Pinpoint the cell where the given text exists, returning its (x, y) midpoint coordinate. 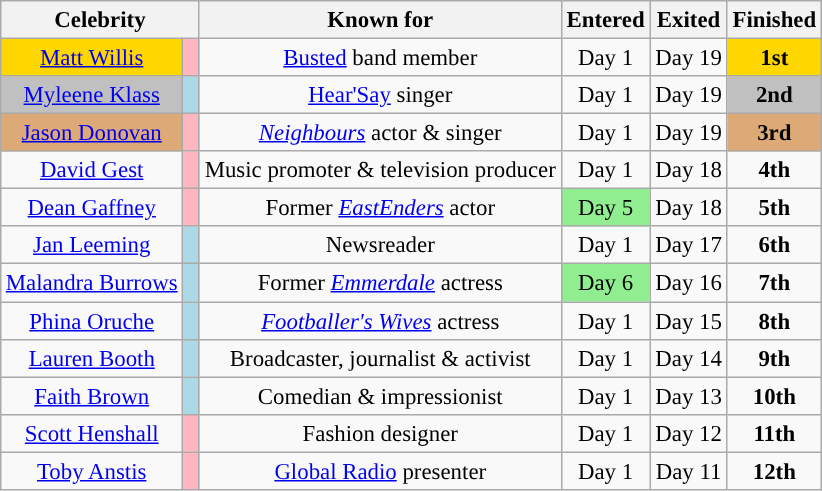
Entered (606, 20)
Finished (774, 20)
Matt Willis (92, 57)
3rd (774, 133)
Comedian & impressionist (380, 396)
Broadcaster, journalist & activist (380, 358)
Exited (688, 20)
1st (774, 57)
Former Emmerdale actress (380, 283)
Hear'Say singer (380, 95)
Former EastEnders actor (380, 208)
12th (774, 471)
Day 17 (688, 245)
Scott Henshall (92, 433)
6th (774, 245)
Busted band member (380, 57)
Footballer's Wives actress (380, 321)
Celebrity (100, 20)
Myleene Klass (92, 95)
10th (774, 396)
Faith Brown (92, 396)
4th (774, 170)
Dean Gaffney (92, 208)
Jason Donovan (92, 133)
9th (774, 358)
Global Radio presenter (380, 471)
Newsreader (380, 245)
7th (774, 283)
Day 13 (688, 396)
Day 12 (688, 433)
Day 11 (688, 471)
Day 14 (688, 358)
2nd (774, 95)
Fashion designer (380, 433)
5th (774, 208)
Jan Leeming (92, 245)
David Gest (92, 170)
Known for (380, 20)
Malandra Burrows (92, 283)
Phina Oruche (92, 321)
Toby Anstis (92, 471)
Neighbours actor & singer (380, 133)
Lauren Booth (92, 358)
Day 5 (606, 208)
Day 6 (606, 283)
8th (774, 321)
11th (774, 433)
Music promoter & television producer (380, 170)
Day 15 (688, 321)
Day 16 (688, 283)
